Pinpoint the cell where the given text exists, returning its (X, Y) midpoint coordinate. 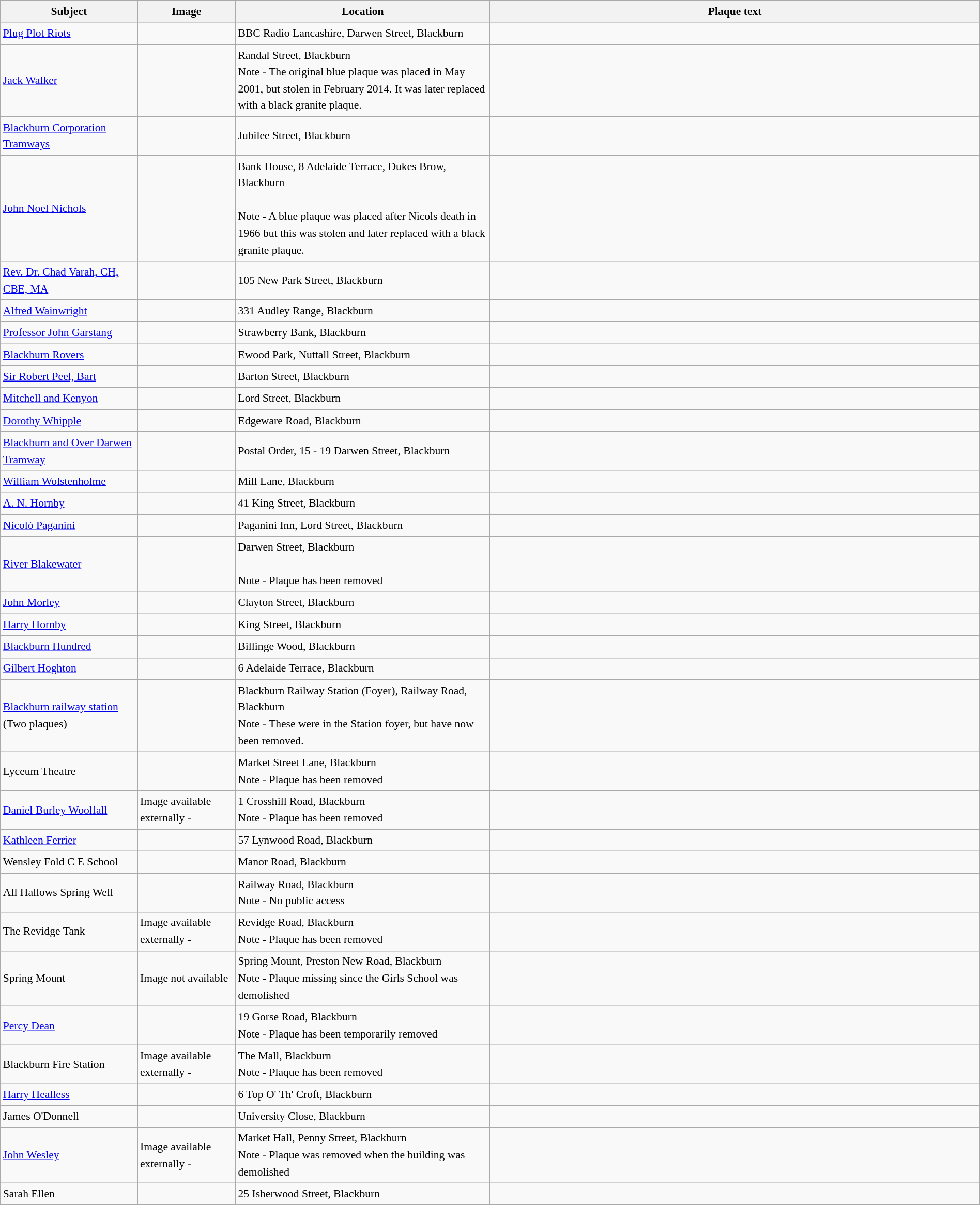
Image (186, 11)
Revidge Road, Blackburn Note - Plaque has been removed (363, 932)
Spring Mount, Preston New Road, Blackburn Note - Plaque missing since the Girls School was demolished (363, 978)
Blackburn Fire Station (69, 1065)
Lord Street, Blackburn (363, 399)
Postal Order, 15 - 19 Darwen Street, Blackburn (363, 451)
Sir Robert Peel, Bart (69, 377)
James O'Donnell (69, 1117)
6 Adelaide Terrace, Blackburn (363, 669)
Harry Hornby (69, 626)
John Wesley (69, 1156)
Dorothy Whipple (69, 421)
Paganini Inn, Lord Street, Blackburn (363, 525)
Professor John Garstang (69, 333)
Wensley Fold C E School (69, 862)
Kathleen Ferrier (69, 841)
Rev. Dr. Chad Varah, CH, CBE, MA (69, 280)
Edgeware Road, Blackburn (363, 421)
Blackburn Railway Station (Foyer), Railway Road, Blackburn Note - These were in the Station foyer, but have now been removed. (363, 716)
Blackburn and Over Darwen Tramway (69, 451)
57 Lynwood Road, Blackburn (363, 841)
Spring Mount (69, 978)
Blackburn Rovers (69, 355)
University Close, Blackburn (363, 1117)
Barton Street, Blackburn (363, 377)
Blackburn railway station (Two plaques) (69, 716)
Clayton Street, Blackburn (363, 603)
A. N. Hornby (69, 504)
Railway Road, Blackburn Note - No public access (363, 893)
River Blakewater (69, 565)
Ewood Park, Nuttall Street, Blackburn (363, 355)
Image not available (186, 978)
Jack Walker (69, 81)
1 Crosshill Road, Blackburn Note - Plaque has been removed (363, 811)
Daniel Burley Woolfall (69, 811)
6 Top O' Th' Croft, Blackburn (363, 1095)
Market Street Lane, Blackburn Note - Plaque has been removed (363, 771)
Plug Plot Riots (69, 34)
BBC Radio Lancashire, Darwen Street, Blackburn (363, 34)
Alfred Wainwright (69, 311)
Mill Lane, Blackburn (363, 482)
Lyceum Theatre (69, 771)
The Mall, Blackburn Note - Plaque has been removed (363, 1065)
Blackburn Corporation Tramways (69, 136)
The Revidge Tank (69, 932)
Subject (69, 11)
Blackburn Hundred (69, 647)
Jubilee Street, Blackburn (363, 136)
Harry Healless (69, 1095)
John Morley (69, 603)
Percy Dean (69, 1026)
Location (363, 11)
Gilbert Hoghton (69, 669)
Manor Road, Blackburn (363, 862)
Billinge Wood, Blackburn (363, 647)
Mitchell and Kenyon (69, 399)
John Noel Nichols (69, 208)
All Hallows Spring Well (69, 893)
King Street, Blackburn (363, 626)
Market Hall, Penny Street, Blackburn Note - Plaque was removed when the building was demolished (363, 1156)
41 King Street, Blackburn (363, 504)
Nicolò Paganini (69, 525)
19 Gorse Road, Blackburn Note - Plaque has been temporarily removed (363, 1026)
Darwen Street, Blackburn Note - Plaque has been removed (363, 565)
Strawberry Bank, Blackburn (363, 333)
Plaque text (735, 11)
105 New Park Street, Blackburn (363, 280)
William Wolstenholme (69, 482)
331 Audley Range, Blackburn (363, 311)
